Identify which cell holds the provided text, then report its [x, y] central coordinate. 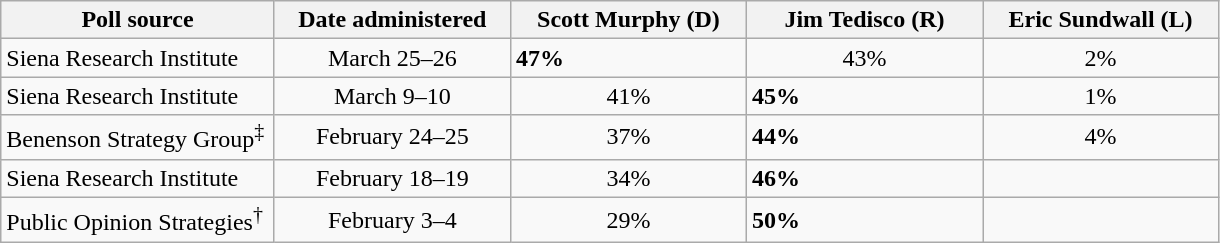
4% [1100, 138]
45% [864, 96]
47% [628, 58]
34% [628, 178]
Public Opinion Strategies† [138, 220]
February 18–19 [392, 178]
Benenson Strategy Group‡ [138, 138]
February 24–25 [392, 138]
March 25–26 [392, 58]
37% [628, 138]
44% [864, 138]
Eric Sundwall (L) [1100, 20]
March 9–10 [392, 96]
Date administered [392, 20]
Poll source [138, 20]
43% [864, 58]
Jim Tedisco (R) [864, 20]
50% [864, 220]
41% [628, 96]
1% [1100, 96]
46% [864, 178]
2% [1100, 58]
29% [628, 220]
February 3–4 [392, 220]
Scott Murphy (D) [628, 20]
